Search for the cell housing the specified text and yield its (X, Y) center coordinate. 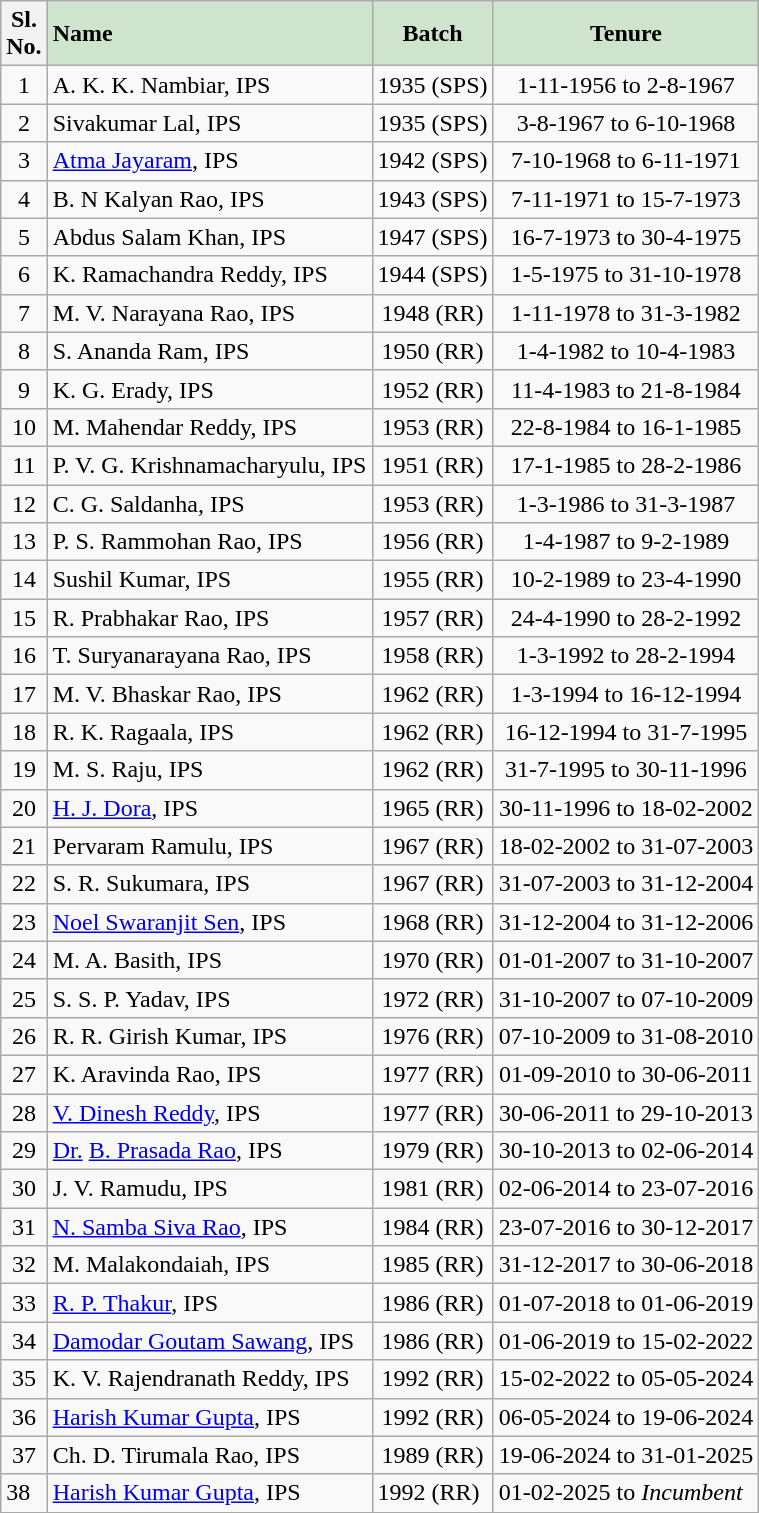
36 (24, 1417)
1-11-1978 to 31-3-1982 (626, 313)
K. V. Rajendranath Reddy, IPS (210, 1379)
30-06-2011 to 29-10-2013 (626, 1113)
S. R. Sukumara, IPS (210, 884)
11-4-1983 to 21-8-1984 (626, 389)
Sivakumar Lal, IPS (210, 123)
Pervaram Ramulu, IPS (210, 846)
31 (24, 1227)
R. K. Ragaala, IPS (210, 732)
1944 (SPS) (432, 275)
19 (24, 770)
Abdus Salam Khan, IPS (210, 237)
4 (24, 199)
P. V. G. Krishnamacharyulu, IPS (210, 465)
1981 (RR) (432, 1189)
1979 (RR) (432, 1151)
24 (24, 960)
K. G. Erady, IPS (210, 389)
7 (24, 313)
30 (24, 1189)
06-05-2024 to 19-06-2024 (626, 1417)
01-01-2007 to 31-10-2007 (626, 960)
31-7-1995 to 30-11-1996 (626, 770)
31-10-2007 to 07-10-2009 (626, 998)
31-12-2017 to 30-06-2018 (626, 1265)
15-02-2022 to 05-05-2024 (626, 1379)
6 (24, 275)
Ch. D. Tirumala Rao, IPS (210, 1455)
R. Prabhakar Rao, IPS (210, 618)
1968 (RR) (432, 922)
Batch (432, 34)
1-4-1982 to 10-4-1983 (626, 351)
10-2-1989 to 23-4-1990 (626, 580)
21 (24, 846)
27 (24, 1074)
N. Samba Siva Rao, IPS (210, 1227)
Name (210, 34)
35 (24, 1379)
22-8-1984 to 16-1-1985 (626, 427)
M. Malakondaiah, IPS (210, 1265)
1952 (RR) (432, 389)
07-10-2009 to 31-08-2010 (626, 1036)
V. Dinesh Reddy, IPS (210, 1113)
Sl.No. (24, 34)
14 (24, 580)
1 (24, 85)
R. R. Girish Kumar, IPS (210, 1036)
11 (24, 465)
A. K. K. Nambiar, IPS (210, 85)
1956 (RR) (432, 542)
1970 (RR) (432, 960)
S. S. P. Yadav, IPS (210, 998)
16-7-1973 to 30-4-1975 (626, 237)
S. Ananda Ram, IPS (210, 351)
1-11-1956 to 2-8-1967 (626, 85)
J. V. Ramudu, IPS (210, 1189)
C. G. Saldanha, IPS (210, 503)
3-8-1967 to 6-10-1968 (626, 123)
1957 (RR) (432, 618)
M. Mahendar Reddy, IPS (210, 427)
Noel Swaranjit Sen, IPS (210, 922)
Sushil Kumar, IPS (210, 580)
1976 (RR) (432, 1036)
26 (24, 1036)
1984 (RR) (432, 1227)
Damodar Goutam Sawang, IPS (210, 1341)
1965 (RR) (432, 808)
T. Suryanarayana Rao, IPS (210, 656)
9 (24, 389)
28 (24, 1113)
M. A. Basith, IPS (210, 960)
Atma Jayaram, IPS (210, 161)
1985 (RR) (432, 1265)
30-10-2013 to 02-06-2014 (626, 1151)
22 (24, 884)
7-10-1968 to 6-11-1971 (626, 161)
1-3-1986 to 31-3-1987 (626, 503)
13 (24, 542)
H. J. Dora, IPS (210, 808)
1-4-1987 to 9-2-1989 (626, 542)
1947 (SPS) (432, 237)
12 (24, 503)
01-02-2025 to Incumbent (626, 1493)
1-5-1975 to 31-10-1978 (626, 275)
7-11-1971 to 15-7-1973 (626, 199)
18-02-2002 to 31-07-2003 (626, 846)
23 (24, 922)
3 (24, 161)
1942 (SPS) (432, 161)
24-4-1990 to 28-2-1992 (626, 618)
Tenure (626, 34)
38 (24, 1493)
2 (24, 123)
M. S. Raju, IPS (210, 770)
31-12-2004 to 31-12-2006 (626, 922)
02-06-2014 to 23-07-2016 (626, 1189)
18 (24, 732)
1950 (RR) (432, 351)
30-11-1996 to 18-02-2002 (626, 808)
25 (24, 998)
P. S. Rammohan Rao, IPS (210, 542)
01-07-2018 to 01-06-2019 (626, 1303)
33 (24, 1303)
1-3-1992 to 28-2-1994 (626, 656)
01-09-2010 to 30-06-2011 (626, 1074)
K. Ramachandra Reddy, IPS (210, 275)
Dr. B. Prasada Rao, IPS (210, 1151)
1951 (RR) (432, 465)
17 (24, 694)
17-1-1985 to 28-2-1986 (626, 465)
32 (24, 1265)
15 (24, 618)
20 (24, 808)
01-06-2019 to 15-02-2022 (626, 1341)
M. V. Narayana Rao, IPS (210, 313)
1972 (RR) (432, 998)
R. P. Thakur, IPS (210, 1303)
1-3-1994 to 16-12-1994 (626, 694)
M. V. Bhaskar Rao, IPS (210, 694)
1958 (RR) (432, 656)
29 (24, 1151)
1989 (RR) (432, 1455)
10 (24, 427)
8 (24, 351)
1955 (RR) (432, 580)
16 (24, 656)
16-12-1994 to 31-7-1995 (626, 732)
34 (24, 1341)
B. N Kalyan Rao, IPS (210, 199)
5 (24, 237)
19-06-2024 to 31-01-2025 (626, 1455)
1943 (SPS) (432, 199)
K. Aravinda Rao, IPS (210, 1074)
1948 (RR) (432, 313)
23-07-2016 to 30-12-2017 (626, 1227)
37 (24, 1455)
31-07-2003 to 31-12-2004 (626, 884)
